Return [x, y] of the center of cell containing provided text 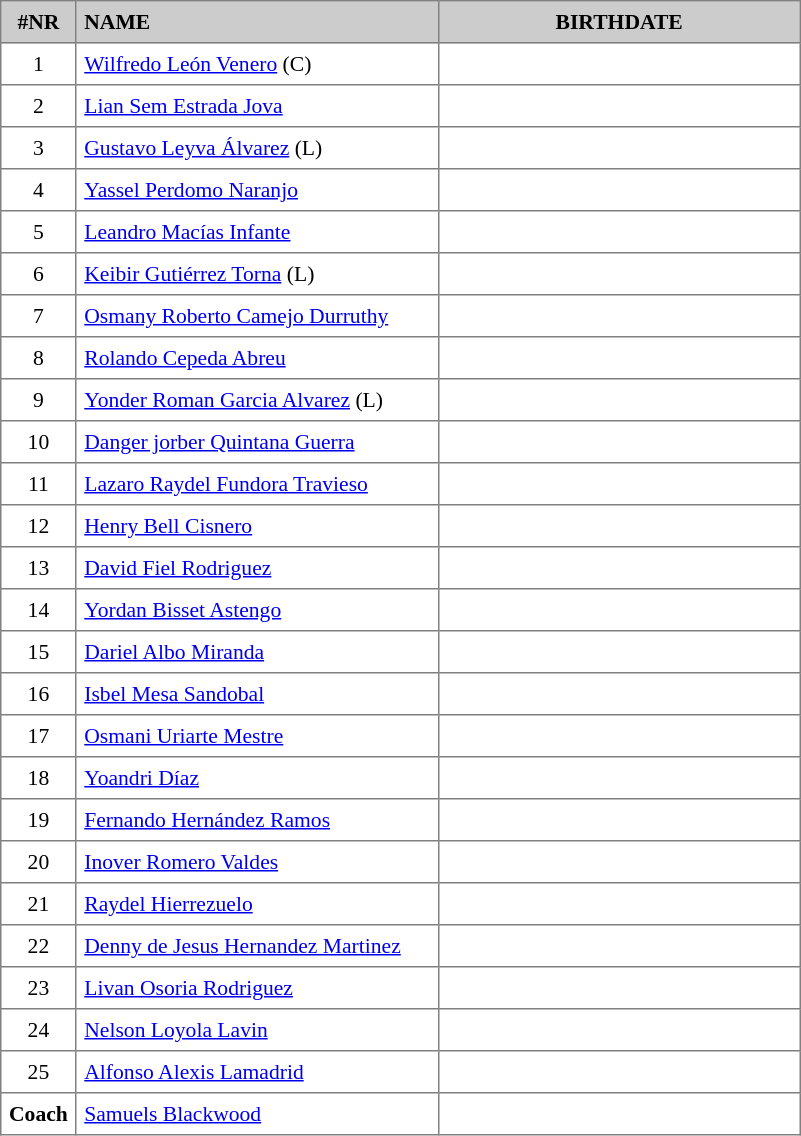
22 [38, 946]
Yonder Roman Garcia Alvarez (L) [257, 400]
David Fiel Rodriguez [257, 568]
Osmani Uriarte Mestre [257, 736]
10 [38, 442]
Livan Osoria Rodriguez [257, 988]
11 [38, 484]
14 [38, 610]
15 [38, 652]
Raydel Hierrezuelo [257, 904]
BIRTHDATE [619, 22]
24 [38, 1030]
20 [38, 862]
7 [38, 316]
Leandro Macías Infante [257, 232]
Rolando Cepeda Abreu [257, 358]
Yassel Perdomo Naranjo [257, 190]
19 [38, 820]
9 [38, 400]
23 [38, 988]
Lian Sem Estrada Jova [257, 106]
Yoandri Díaz [257, 778]
Dariel Albo Miranda [257, 652]
Coach [38, 1114]
Samuels Blackwood [257, 1114]
21 [38, 904]
Danger jorber Quintana Guerra [257, 442]
13 [38, 568]
Yordan Bisset Astengo [257, 610]
Wilfredo León Venero (C) [257, 64]
Keibir Gutiérrez Torna (L) [257, 274]
12 [38, 526]
18 [38, 778]
17 [38, 736]
Gustavo Leyva Álvarez (L) [257, 148]
Lazaro Raydel Fundora Travieso [257, 484]
2 [38, 106]
4 [38, 190]
25 [38, 1072]
Alfonso Alexis Lamadrid [257, 1072]
8 [38, 358]
5 [38, 232]
#NR [38, 22]
16 [38, 694]
Fernando Hernández Ramos [257, 820]
Inover Romero Valdes [257, 862]
Nelson Loyola Lavin [257, 1030]
Osmany Roberto Camejo Durruthy [257, 316]
3 [38, 148]
Henry Bell Cisnero [257, 526]
6 [38, 274]
1 [38, 64]
Denny de Jesus Hernandez Martinez [257, 946]
NAME [257, 22]
Isbel Mesa Sandobal [257, 694]
